Output the [X, Y] coordinate of the center of the cell containing the given text.  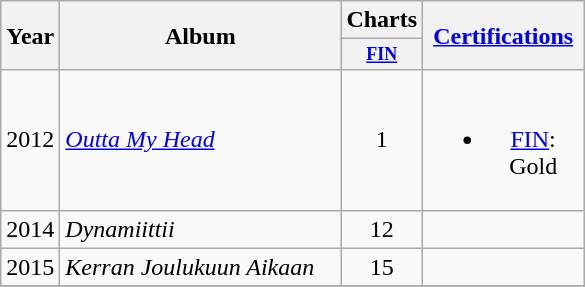
Album [200, 36]
Certifications [504, 36]
Dynamiittii [200, 229]
Outta My Head [200, 140]
FIN: Gold [504, 140]
2015 [30, 267]
Charts [382, 20]
FIN [382, 54]
12 [382, 229]
Year [30, 36]
Kerran Joulukuun Aikaan [200, 267]
2014 [30, 229]
2012 [30, 140]
15 [382, 267]
1 [382, 140]
